Return the (X, Y) coordinate for the center point of the cell that contains the specified text.  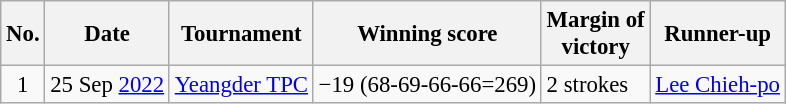
Winning score (427, 34)
No. (23, 34)
−19 (68-69-66-66=269) (427, 85)
1 (23, 85)
Tournament (241, 34)
25 Sep 2022 (107, 85)
2 strokes (596, 85)
Margin ofvictory (596, 34)
Runner-up (718, 34)
Yeangder TPC (241, 85)
Lee Chieh-po (718, 85)
Date (107, 34)
